Scan for the cell matching the given text and deliver its [X, Y] coordinate at center. 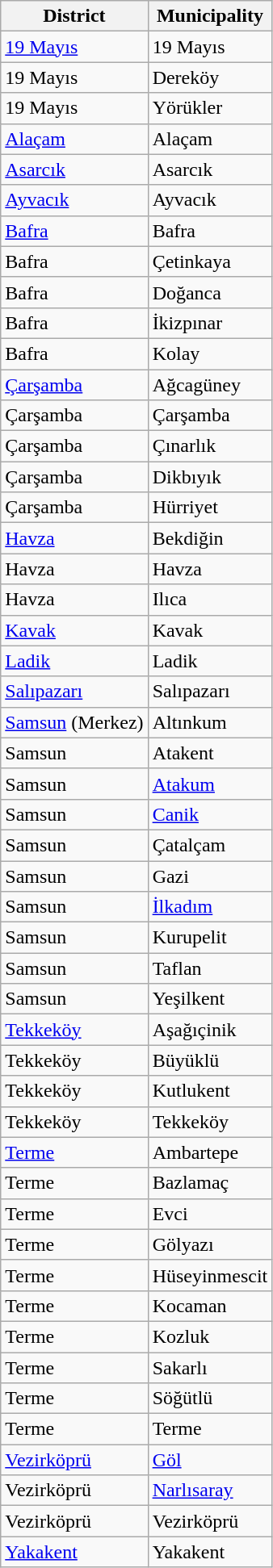
Gölyazı [210, 1244]
Canik [210, 814]
Hüseyinmescit [210, 1275]
Çatalçam [210, 845]
Kutlukent [210, 1091]
Sakarlı [210, 1368]
Doğanca [210, 292]
İlkadım [210, 907]
Söğütlü [210, 1399]
Gazi [210, 876]
Dikbıyık [210, 477]
Taflan [210, 968]
Kozluk [210, 1336]
District [74, 16]
Altınkum [210, 722]
Kolay [210, 353]
Evci [210, 1214]
Municipality [210, 16]
Ambartepe [210, 1152]
Aşağıçinik [210, 1030]
Kurupelit [210, 938]
Çetinkaya [210, 261]
Samsun (Merkez) [74, 722]
Hürriyet [210, 508]
Ilıca [210, 600]
Atakent [210, 753]
Narlısaray [210, 1491]
Yörükler [210, 108]
Büyüklü [210, 1060]
Ağcagüney [210, 385]
Çınarlık [210, 446]
Dereköy [210, 77]
Bazlamaç [210, 1183]
İkizpınar [210, 323]
Bekdiğin [210, 538]
Kocaman [210, 1306]
Göl [210, 1460]
Yeşilkent [210, 999]
Atakum [210, 784]
